Return the (X, Y) coordinate for the center point of the cell that contains the specified text.  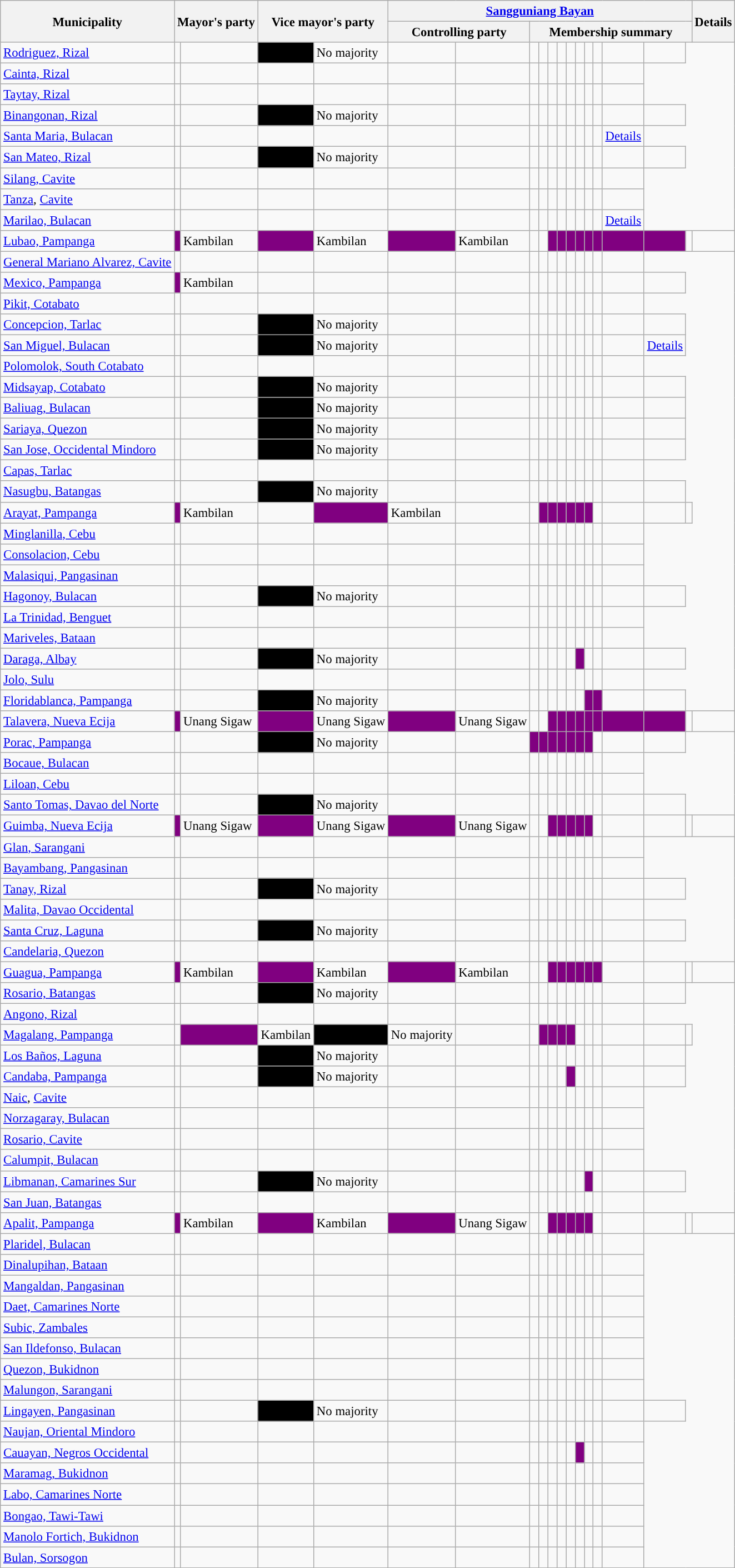
Maramag, Bukidnon (88, 1474)
Capas, Tarlac (88, 471)
Midsayap, Cotabato (88, 387)
Plaridel, Bulacan (88, 1244)
Vice mayor's party (323, 21)
Bulan, Sorsogon (88, 1557)
Santa Maria, Bulacan (88, 136)
San Miguel, Bulacan (88, 345)
Floridablanca, Pampanga (88, 701)
Bongao, Tawi-Tawi (88, 1516)
Malasiqui, Pangasinan (88, 575)
Naic, Cavite (88, 1098)
Silang, Cavite (88, 178)
Taytay, Rizal (88, 94)
Naujan, Oriental Mindoro (88, 1432)
Dinalupihan, Bataan (88, 1265)
Quezon, Bukidnon (88, 1370)
Lubao, Pampanga (88, 241)
Guimba, Nueva Ecija (88, 826)
Membership summary (611, 32)
Municipality (88, 21)
Binangonan, Rizal (88, 116)
Baliuag, Bulacan (88, 408)
Cainta, Rizal (88, 74)
San Mateo, Rizal (88, 157)
Glan, Sarangani (88, 847)
Pikit, Cotabato (88, 303)
Mexico, Pampanga (88, 283)
Nasugbu, Batangas (88, 492)
Manolo Fortich, Bukidnon (88, 1536)
Porac, Pampanga (88, 743)
San Juan, Batangas (88, 1202)
Concepcion, Tarlac (88, 325)
Daet, Camarines Norte (88, 1307)
Liloan, Cebu (88, 784)
Bocaue, Bulacan (88, 763)
Mayor's party (216, 21)
Guagua, Pampanga (88, 972)
General Mariano Alvarez, Cavite (88, 262)
Los Baños, Laguna (88, 1056)
Arayat, Pampanga (88, 512)
Bayambang, Pangasinan (88, 868)
Calumpit, Bulacan (88, 1161)
Rodriguez, Rizal (88, 53)
Subic, Zambales (88, 1327)
Daraga, Albay (88, 659)
Hagonoy, Bulacan (88, 596)
Candaba, Pampanga (88, 1077)
Tanza, Cavite (88, 199)
Sariaya, Quezon (88, 429)
Libmanan, Camarines Sur (88, 1181)
Tanay, Rizal (88, 889)
Consolacion, Cebu (88, 554)
Marilao, Bulacan (88, 220)
Controlling party (459, 32)
Lingayen, Pangasinan (88, 1411)
Cauayan, Negros Occidental (88, 1453)
Sangguniang Bayan (540, 11)
Mariveles, Bataan (88, 638)
Santa Cruz, Laguna (88, 930)
Malungon, Sarangani (88, 1390)
Mangaldan, Pangasinan (88, 1286)
Rosario, Batangas (88, 993)
Polomolok, South Cotabato (88, 366)
Rosario, Cavite (88, 1139)
Minglanilla, Cebu (88, 534)
Talavera, Nueva Ecija (88, 721)
Candelaria, Quezon (88, 952)
San Jose, Occidental Mindoro (88, 450)
San Ildefonso, Bulacan (88, 1348)
Jolo, Sulu (88, 680)
Apalit, Pampanga (88, 1223)
Angono, Rizal (88, 1014)
Norzagaray, Bulacan (88, 1118)
La Trinidad, Benguet (88, 617)
Labo, Camarines Norte (88, 1495)
Malita, Davao Occidental (88, 909)
Santo Tomas, Davao del Norte (88, 805)
Magalang, Pampanga (88, 1035)
